Return the (X, Y) coordinate for the center point of the cell that contains the specified text.  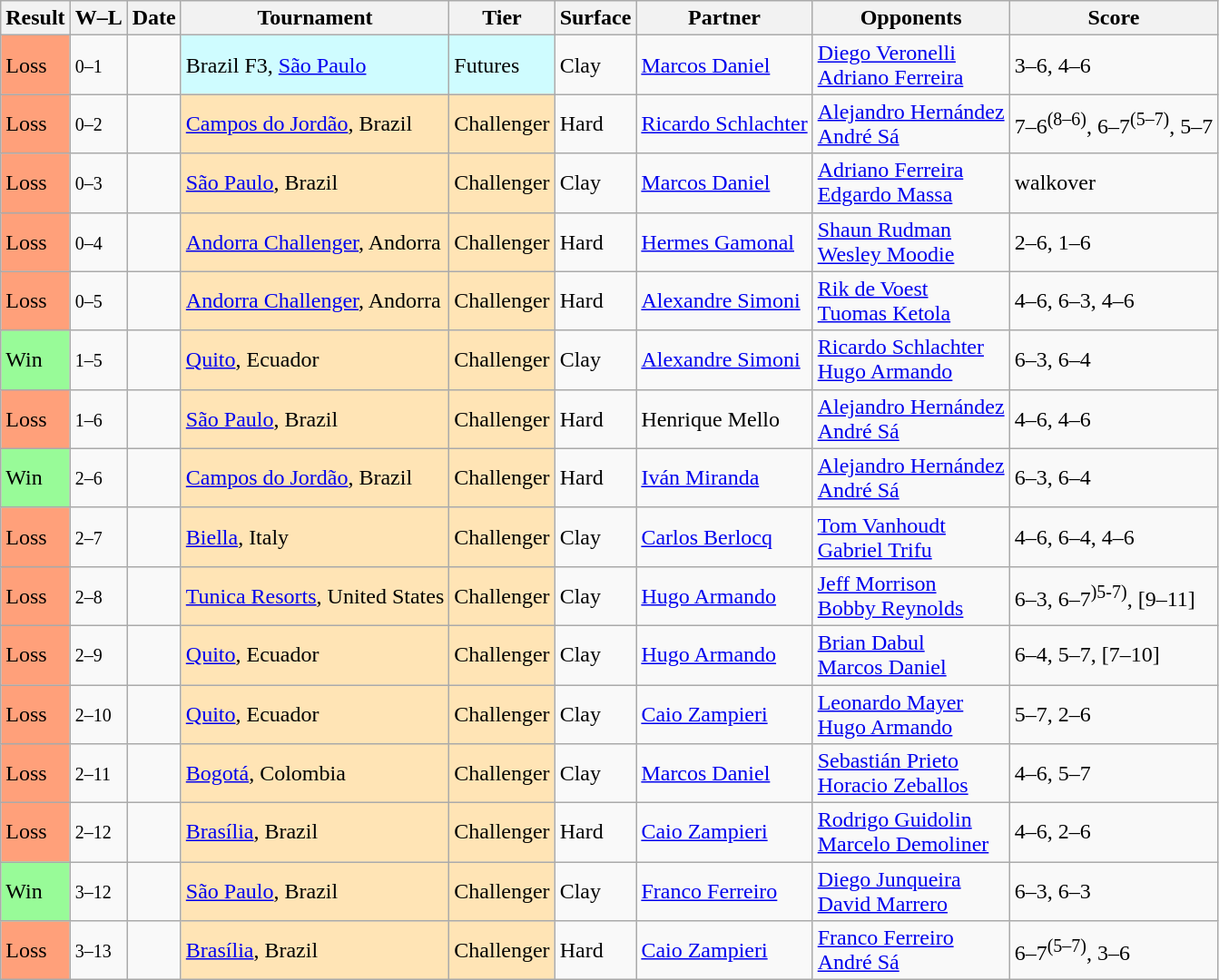
Surface (595, 18)
5–7, 2–6 (1114, 713)
0–5 (98, 301)
1–6 (98, 419)
Adriano Ferreira Edgardo Massa (911, 183)
Rik de Voest Tuomas Ketola (911, 301)
2–11 (98, 773)
3–12 (98, 891)
2–10 (98, 713)
4–6, 6–4, 4–6 (1114, 537)
6–7(5–7), 3–6 (1114, 951)
Shaun Rudman Wesley Moodie (911, 241)
Carlos Berlocq (724, 537)
walkover (1114, 183)
7–6(8–6), 6–7(5–7), 5–7 (1114, 123)
Ricardo Schlachter (724, 123)
2–12 (98, 833)
2–9 (98, 655)
Tunica Resorts, United States (315, 595)
Result (35, 18)
2–7 (98, 537)
Henrique Mello (724, 419)
2–8 (98, 595)
Tom Vanhoudt Gabriel Trifu (911, 537)
W–L (98, 18)
Score (1114, 18)
Hermes Gamonal (724, 241)
0–2 (98, 123)
Diego Veronelli Adriano Ferreira (911, 65)
4–6, 6–3, 4–6 (1114, 301)
3–6, 4–6 (1114, 65)
Date (154, 18)
Partner (724, 18)
Iván Miranda (724, 477)
Tournament (315, 18)
0–1 (98, 65)
0–4 (98, 241)
2–6, 1–6 (1114, 241)
Futures (502, 65)
4–6, 2–6 (1114, 833)
0–3 (98, 183)
Leonardo Mayer Hugo Armando (911, 713)
4–6, 5–7 (1114, 773)
Jeff Morrison Bobby Reynolds (911, 595)
Biella, Italy (315, 537)
4–6, 4–6 (1114, 419)
Ricardo Schlachter Hugo Armando (911, 359)
2–6 (98, 477)
Rodrigo Guidolin Marcelo Demoliner (911, 833)
Bogotá, Colombia (315, 773)
Brian Dabul Marcos Daniel (911, 655)
3–13 (98, 951)
Tier (502, 18)
Opponents (911, 18)
Brazil F3, São Paulo (315, 65)
6–3, 6–7)5-7), [9–11] (1114, 595)
6–3, 6–3 (1114, 891)
Franco Ferreiro André Sá (911, 951)
Diego Junqueira David Marrero (911, 891)
6–4, 5–7, [7–10] (1114, 655)
Sebastián Prieto Horacio Zeballos (911, 773)
Franco Ferreiro (724, 891)
1–5 (98, 359)
